From the cell containing the given text, extract its center point as [X, Y] coordinate. 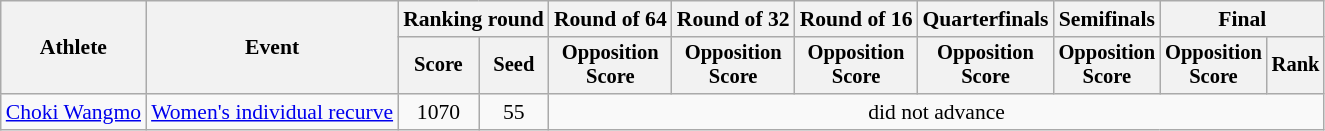
Score [438, 66]
Semifinals [1108, 19]
Quarterfinals [986, 19]
Ranking round [474, 19]
Athlete [74, 48]
Event [272, 48]
Women's individual recurve [272, 112]
Round of 64 [610, 19]
Choki Wangmo [74, 112]
Final [1242, 19]
Round of 16 [856, 19]
Seed [514, 66]
1070 [438, 112]
did not advance [936, 112]
55 [514, 112]
Rank [1296, 66]
Round of 32 [734, 19]
